Search for the cell housing the specified text and yield its (x, y) center coordinate. 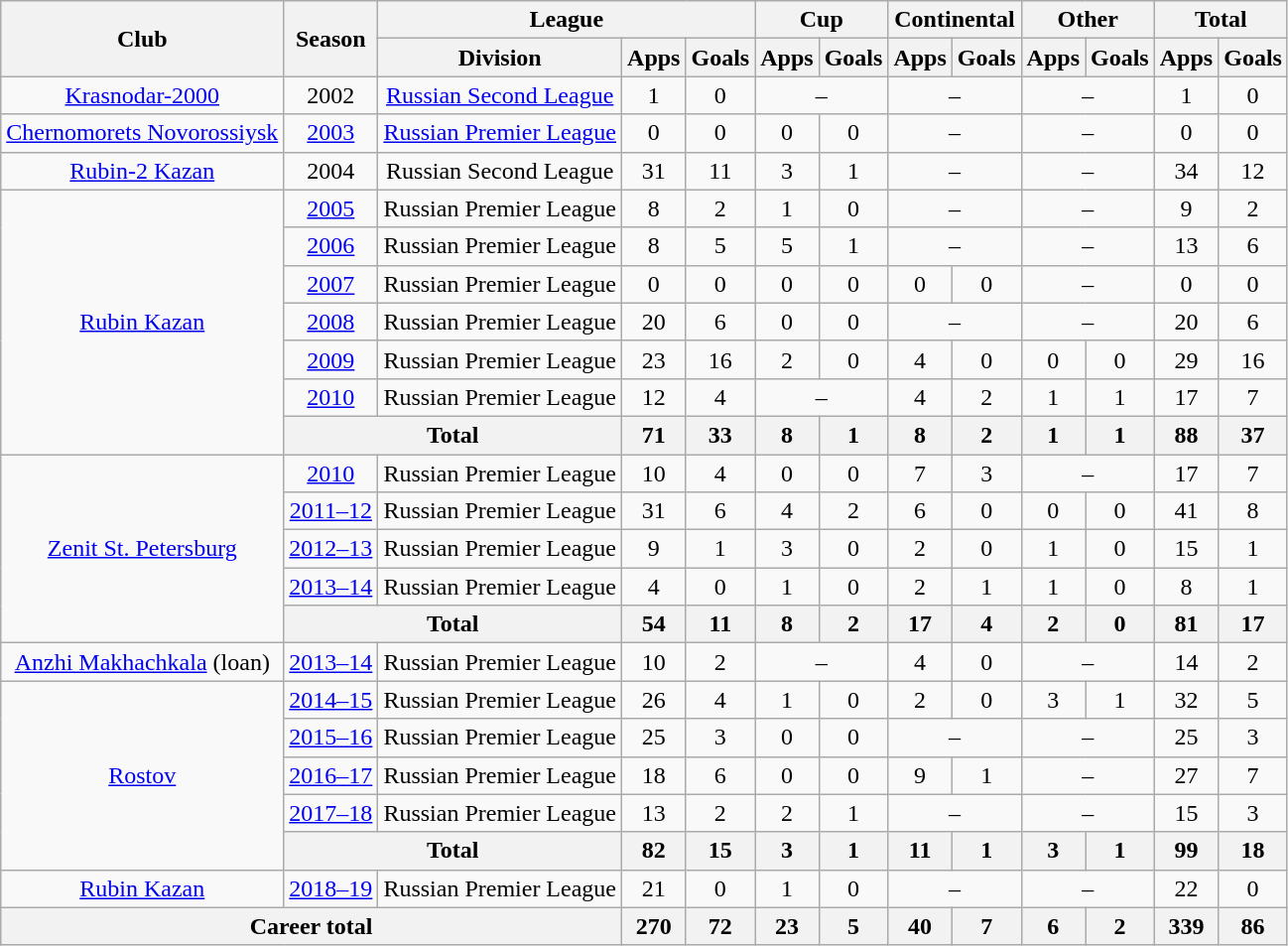
2006 (331, 246)
26 (654, 700)
82 (654, 851)
2015–16 (331, 738)
2009 (331, 359)
86 (1253, 926)
2016–17 (331, 775)
88 (1186, 435)
2017–18 (331, 813)
League (567, 20)
99 (1186, 851)
Other (1088, 20)
Chernomorets Novorossiysk (143, 133)
2007 (331, 284)
32 (1186, 700)
33 (720, 435)
Anzhi Makhachkala (loan) (143, 662)
339 (1186, 926)
54 (654, 624)
81 (1186, 624)
37 (1253, 435)
2012–13 (331, 549)
40 (920, 926)
Continental (955, 20)
2004 (331, 171)
29 (1186, 359)
Season (331, 39)
41 (1186, 511)
Rubin-2 Kazan (143, 171)
2011–12 (331, 511)
2002 (331, 95)
22 (1186, 888)
Rostov (143, 775)
2008 (331, 322)
Club (143, 39)
72 (720, 926)
Zenit St. Petersburg (143, 549)
71 (654, 435)
21 (654, 888)
Career total (312, 926)
14 (1186, 662)
34 (1186, 171)
Division (500, 58)
Krasnodar-2000 (143, 95)
270 (654, 926)
2005 (331, 208)
Cup (822, 20)
2014–15 (331, 700)
2003 (331, 133)
27 (1186, 775)
2018–19 (331, 888)
